Provide the (x, y) coordinate of the cell's center where the given text is located.  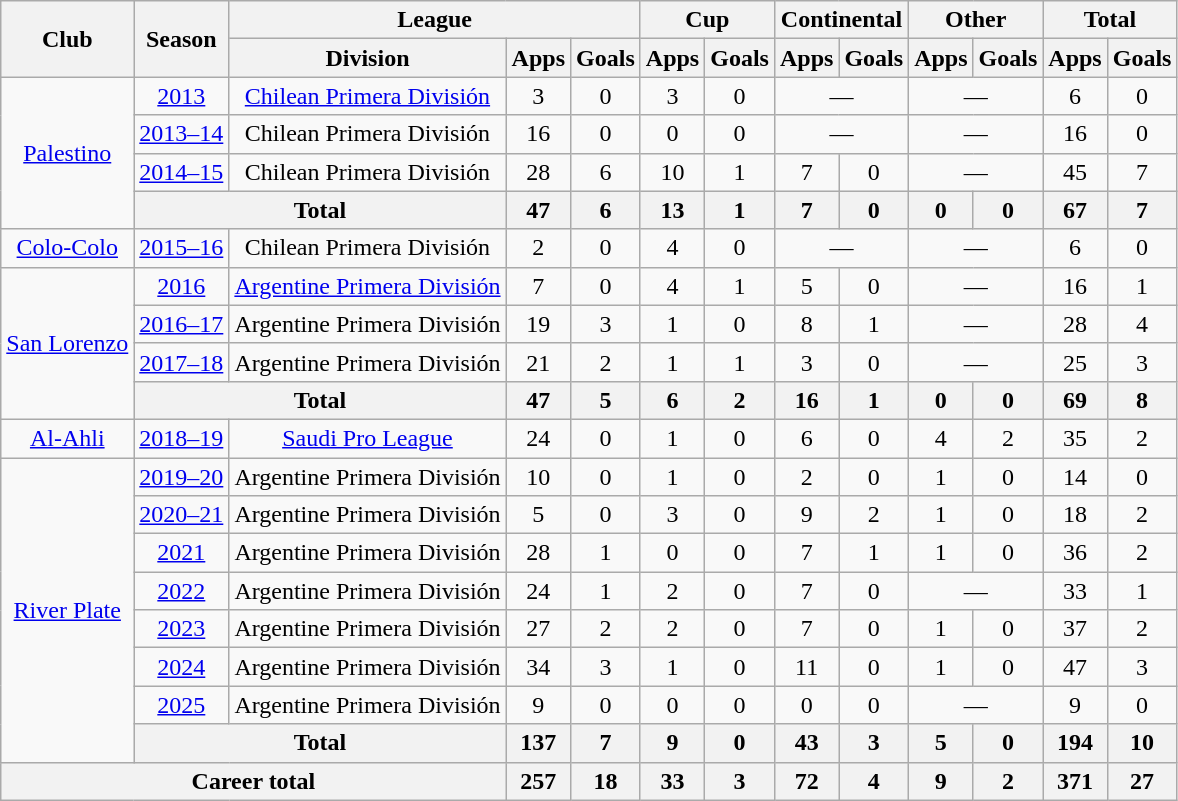
35 (1075, 438)
River Plate (68, 610)
21 (538, 362)
37 (1075, 629)
34 (538, 667)
2022 (182, 591)
2015–16 (182, 248)
Saudi Pro League (368, 438)
72 (806, 781)
14 (1075, 477)
Colo-Colo (68, 248)
2013–14 (182, 134)
25 (1075, 362)
Season (182, 39)
2019–20 (182, 477)
2016 (182, 286)
69 (1075, 400)
2017–18 (182, 362)
Club (68, 39)
Other (976, 20)
Cup (707, 20)
Continental (841, 20)
194 (1075, 743)
2023 (182, 629)
371 (1075, 781)
San Lorenzo (68, 343)
League (434, 20)
36 (1075, 553)
2021 (182, 553)
2013 (182, 96)
2025 (182, 705)
67 (1075, 210)
13 (672, 210)
2014–15 (182, 172)
2016–17 (182, 324)
137 (538, 743)
2024 (182, 667)
2018–19 (182, 438)
45 (1075, 172)
11 (806, 667)
Palestino (68, 153)
43 (806, 743)
257 (538, 781)
Al-Ahli (68, 438)
19 (538, 324)
2020–21 (182, 515)
Division (368, 58)
Career total (254, 781)
